Return the [X, Y] coordinate for the center point of the cell that contains the specified text.  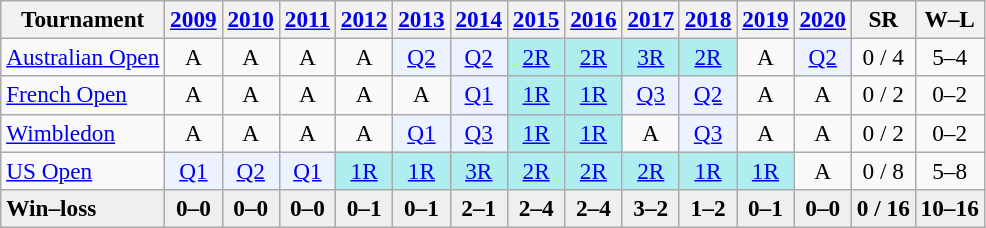
3–2 [650, 208]
2020 [822, 19]
2014 [478, 19]
5–8 [950, 170]
2019 [766, 19]
0 / 16 [883, 208]
2017 [650, 19]
US Open [83, 170]
2015 [536, 19]
2012 [364, 19]
0 / 8 [883, 170]
W–L [950, 19]
Tournament [83, 19]
2009 [194, 19]
SR [883, 19]
1–2 [708, 208]
Win–loss [83, 208]
Australian Open [83, 57]
0 / 4 [883, 57]
French Open [83, 95]
2016 [594, 19]
2018 [708, 19]
Wimbledon [83, 133]
2011 [307, 19]
2–1 [478, 208]
10–16 [950, 208]
5–4 [950, 57]
2010 [250, 19]
2013 [422, 19]
